Identify which cell holds the provided text, then report its [X, Y] central coordinate. 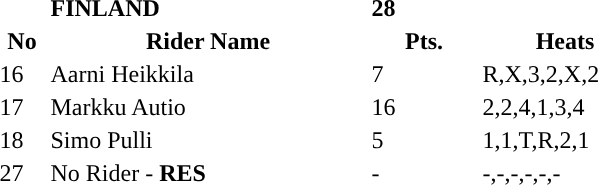
Rider Name [208, 41]
Aarni Heikkila [208, 74]
16 [424, 107]
Simo Pulli [208, 140]
Pts. [424, 41]
5 [424, 140]
7 [424, 74]
Markku Autio [208, 107]
